Capture the cell that displays the provided text and extract its [x, y] central coordinate. 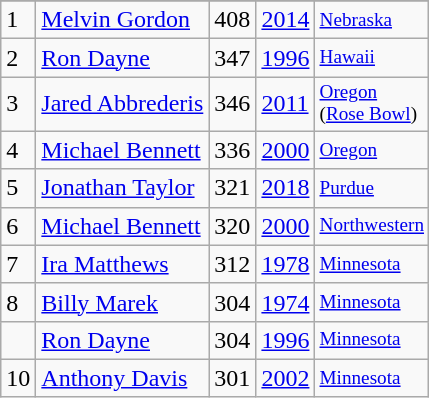
321 [232, 188]
Oregon(Rose Bowl) [372, 104]
Purdue [372, 188]
6 [18, 226]
1974 [286, 302]
Nebraska [372, 20]
Jonathan Taylor [122, 188]
320 [232, 226]
4 [18, 150]
7 [18, 264]
Melvin Gordon [122, 20]
2002 [286, 378]
10 [18, 378]
346 [232, 104]
Jared Abbrederis [122, 104]
Anthony Davis [122, 378]
2014 [286, 20]
336 [232, 150]
347 [232, 58]
Northwestern [372, 226]
1 [18, 20]
Hawaii [372, 58]
2011 [286, 104]
408 [232, 20]
5 [18, 188]
301 [232, 378]
2018 [286, 188]
2 [18, 58]
1978 [286, 264]
3 [18, 104]
Oregon [372, 150]
Ira Matthews [122, 264]
8 [18, 302]
Billy Marek [122, 302]
312 [232, 264]
